Find where the given text appears and provide that cell's center as (X, Y) coordinate. 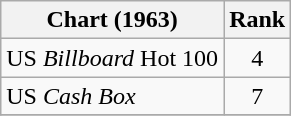
Chart (1963) (112, 20)
US Billboard Hot 100 (112, 58)
Rank (258, 20)
US Cash Box (112, 96)
7 (258, 96)
4 (258, 58)
